Output the [x, y] coordinate of the center of the cell containing the given text.  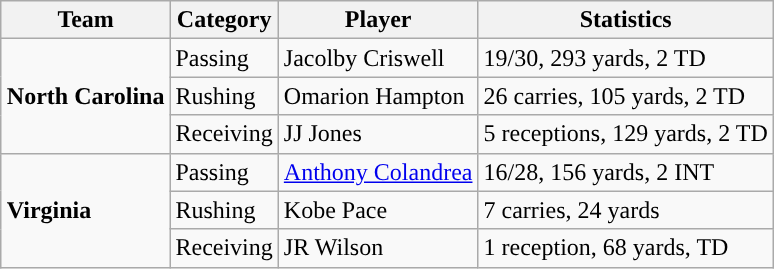
Category [224, 20]
7 carries, 24 yards [626, 210]
Team [86, 20]
1 reception, 68 yards, TD [626, 248]
JR Wilson [378, 248]
19/30, 293 yards, 2 TD [626, 58]
Kobe Pace [378, 210]
Statistics [626, 20]
Omarion Hampton [378, 96]
Jacolby Criswell [378, 58]
Player [378, 20]
Virginia [86, 210]
5 receptions, 129 yards, 2 TD [626, 134]
Anthony Colandrea [378, 172]
North Carolina [86, 96]
26 carries, 105 yards, 2 TD [626, 96]
16/28, 156 yards, 2 INT [626, 172]
JJ Jones [378, 134]
